From the cell containing the given text, extract its center point as [x, y] coordinate. 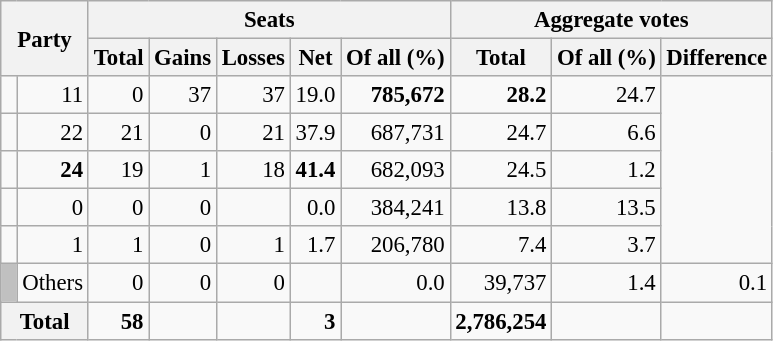
Aggregate votes [611, 20]
Gains [183, 58]
28.2 [501, 95]
384,241 [396, 208]
Net [315, 58]
39,737 [501, 283]
Others [52, 283]
Party [45, 38]
19 [118, 170]
11 [52, 95]
58 [118, 321]
Losses [253, 58]
7.4 [501, 245]
13.8 [501, 208]
1.7 [315, 245]
18 [253, 170]
Difference [716, 58]
22 [52, 133]
19.0 [315, 95]
1.4 [606, 283]
2,786,254 [501, 321]
6.6 [606, 133]
41.4 [315, 170]
687,731 [396, 133]
785,672 [396, 95]
1.2 [606, 170]
0.1 [716, 283]
3 [315, 321]
13.5 [606, 208]
206,780 [396, 245]
3.7 [606, 245]
682,093 [396, 170]
Seats [269, 20]
37.9 [315, 133]
24.5 [501, 170]
24 [52, 170]
